Capture the cell that displays the provided text and extract its [X, Y] central coordinate. 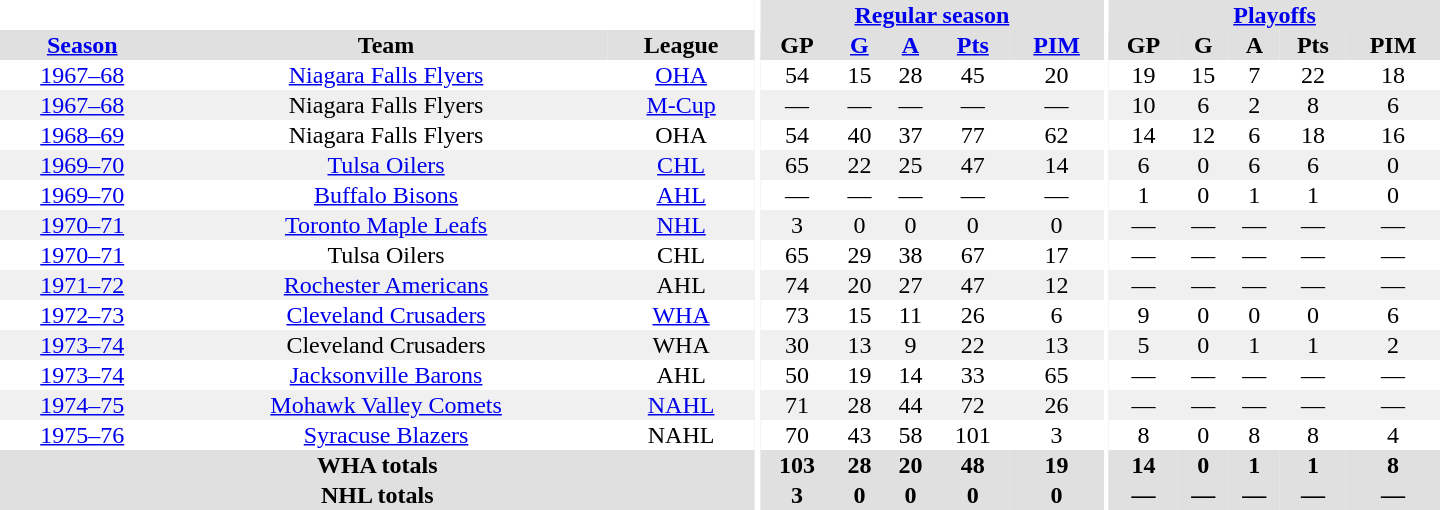
11 [910, 315]
30 [797, 345]
1972–73 [82, 315]
Playoffs [1274, 15]
62 [1057, 135]
101 [973, 435]
25 [910, 165]
16 [1393, 135]
5 [1144, 345]
33 [973, 375]
League [682, 45]
4 [1393, 435]
7 [1254, 75]
70 [797, 435]
58 [910, 435]
Season [82, 45]
Jacksonville Barons [386, 375]
71 [797, 405]
NHL totals [378, 495]
72 [973, 405]
44 [910, 405]
Syracuse Blazers [386, 435]
1974–75 [82, 405]
73 [797, 315]
74 [797, 285]
1971–72 [82, 285]
Regular season [932, 15]
Mohawk Valley Comets [386, 405]
M-Cup [682, 105]
17 [1057, 255]
1968–69 [82, 135]
Team [386, 45]
Buffalo Bisons [386, 195]
45 [973, 75]
10 [1144, 105]
WHA totals [378, 465]
37 [910, 135]
1975–76 [82, 435]
27 [910, 285]
103 [797, 465]
NHL [682, 225]
77 [973, 135]
Rochester Americans [386, 285]
50 [797, 375]
67 [973, 255]
38 [910, 255]
43 [860, 435]
Toronto Maple Leafs [386, 225]
48 [973, 465]
29 [860, 255]
40 [860, 135]
